Pinpoint the cell where the given text exists, returning its [X, Y] midpoint coordinate. 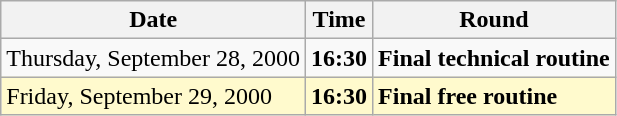
Thursday, September 28, 2000 [154, 58]
Date [154, 20]
Final technical routine [494, 58]
Friday, September 29, 2000 [154, 96]
Time [340, 20]
Final free routine [494, 96]
Round [494, 20]
